Return the [x, y] coordinate for the center point of the cell that contains the specified text.  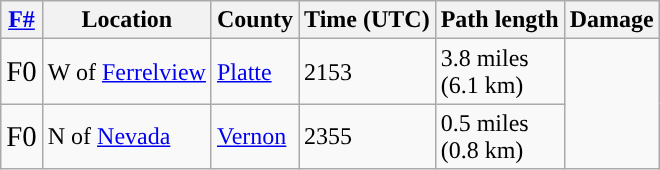
W of Ferrelview [126, 72]
2153 [368, 72]
Location [126, 20]
County [254, 20]
N of Nevada [126, 136]
0.5 miles (0.8 km) [500, 136]
Path length [500, 20]
Time (UTC) [368, 20]
3.8 miles (6.1 km) [500, 72]
Vernon [254, 136]
2355 [368, 136]
Platte [254, 72]
F# [22, 20]
Damage [612, 20]
